Return the (X, Y) coordinate for the center point of the cell that contains the specified text.  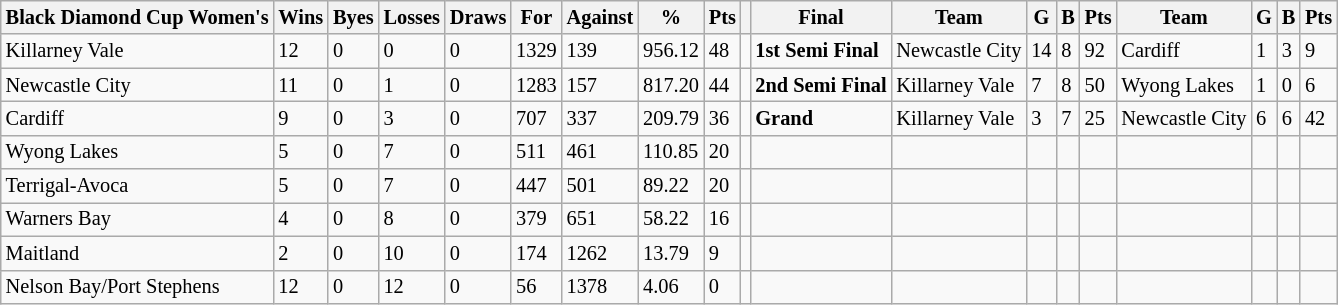
157 (600, 85)
16 (722, 219)
1283 (536, 85)
379 (536, 219)
1262 (600, 253)
461 (600, 152)
Wins (300, 17)
1329 (536, 51)
Black Diamond Cup Women's (138, 17)
501 (600, 186)
447 (536, 186)
13.79 (671, 253)
511 (536, 152)
58.22 (671, 219)
48 (722, 51)
For (536, 17)
92 (1098, 51)
11 (300, 85)
1st Semi Final (820, 51)
2nd Semi Final (820, 85)
139 (600, 51)
Byes (353, 17)
Warners Bay (138, 219)
25 (1098, 118)
Losses (412, 17)
707 (536, 118)
817.20 (671, 85)
56 (536, 287)
209.79 (671, 118)
14 (1041, 51)
50 (1098, 85)
1378 (600, 287)
956.12 (671, 51)
Draws (478, 17)
651 (600, 219)
42 (1318, 118)
Nelson Bay/Port Stephens (138, 287)
Against (600, 17)
89.22 (671, 186)
Maitland (138, 253)
4.06 (671, 287)
Terrigal-Avoca (138, 186)
4 (300, 219)
174 (536, 253)
337 (600, 118)
% (671, 17)
10 (412, 253)
44 (722, 85)
36 (722, 118)
2 (300, 253)
Grand (820, 118)
Final (820, 17)
110.85 (671, 152)
